Find where the given text appears and provide that cell's center as [X, Y] coordinate. 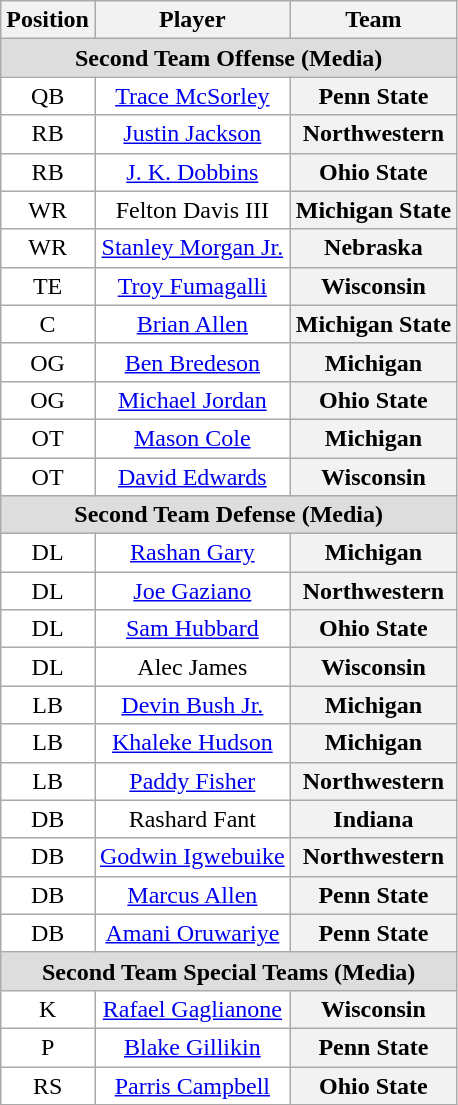
David Edwards [192, 477]
Ben Bredeson [192, 362]
P [48, 1047]
Stanley Morgan Jr. [192, 248]
Khaleke Hudson [192, 743]
Nebraska [373, 248]
QB [48, 96]
Second Team Offense (Media) [229, 58]
Rashan Gary [192, 553]
Player [192, 20]
Justin Jackson [192, 134]
Trace McSorley [192, 96]
Felton Davis III [192, 210]
Devin Bush Jr. [192, 705]
Amani Oruwariye [192, 933]
Michael Jordan [192, 400]
Marcus Allen [192, 895]
Second Team Defense (Media) [229, 515]
Rafael Gaglianone [192, 1009]
Joe Gaziano [192, 591]
Rashard Fant [192, 819]
C [48, 324]
Position [48, 20]
Parris Campbell [192, 1085]
Team [373, 20]
Second Team Special Teams (Media) [229, 971]
Troy Fumagalli [192, 286]
Paddy Fisher [192, 781]
Godwin Igwebuike [192, 857]
TE [48, 286]
Mason Cole [192, 438]
Alec James [192, 667]
Indiana [373, 819]
K [48, 1009]
Blake Gillikin [192, 1047]
Sam Hubbard [192, 629]
J. K. Dobbins [192, 172]
Brian Allen [192, 324]
RS [48, 1085]
